Return [x, y] of the center of cell containing provided text 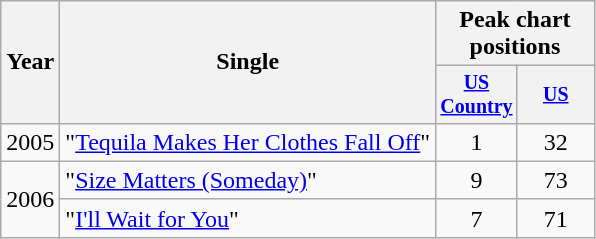
9 [477, 180]
Peak chartpositions [516, 34]
71 [556, 218]
73 [556, 180]
2006 [30, 199]
"Tequila Makes Her Clothes Fall Off" [248, 142]
Single [248, 62]
32 [556, 142]
2005 [30, 142]
7 [477, 218]
US Country [477, 94]
"Size Matters (Someday)" [248, 180]
Year [30, 62]
US [556, 94]
1 [477, 142]
"I'll Wait for You" [248, 218]
